Capture the cell that displays the provided text and extract its (X, Y) central coordinate. 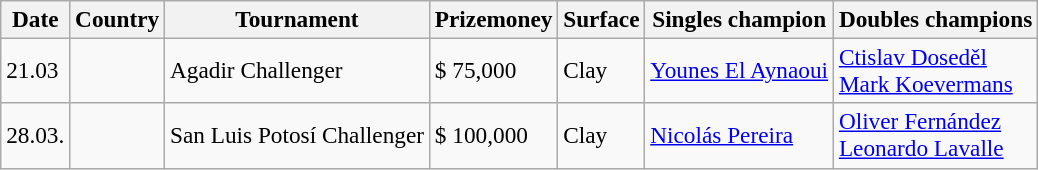
Tournament (298, 19)
Surface (602, 19)
Date (36, 19)
$ 100,000 (493, 136)
Younes El Aynaoui (740, 70)
Prizemoney (493, 19)
San Luis Potosí Challenger (298, 136)
Doubles champions (935, 19)
Country (118, 19)
Oliver Fernández Leonardo Lavalle (935, 136)
Ctislav Doseděl Mark Koevermans (935, 70)
Nicolás Pereira (740, 136)
$ 75,000 (493, 70)
21.03 (36, 70)
28.03. (36, 136)
Singles champion (740, 19)
Agadir Challenger (298, 70)
